Scan for the cell matching the given text and deliver its (X, Y) coordinate at center. 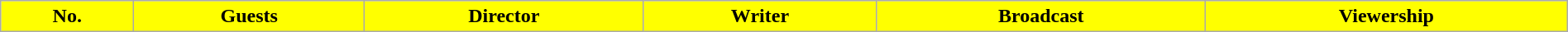
Writer (760, 16)
Broadcast (1041, 16)
Viewership (1387, 16)
No. (68, 16)
Director (504, 16)
Guests (250, 16)
